Scan for the cell matching the given text and deliver its [x, y] coordinate at center. 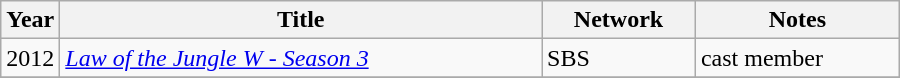
Notes [797, 20]
Year [30, 20]
SBS [619, 58]
Title [301, 20]
Network [619, 20]
2012 [30, 58]
Law of the Jungle W - Season 3 [301, 58]
cast member [797, 58]
